Locate the cell with the specified text and output its [X, Y] center coordinate. 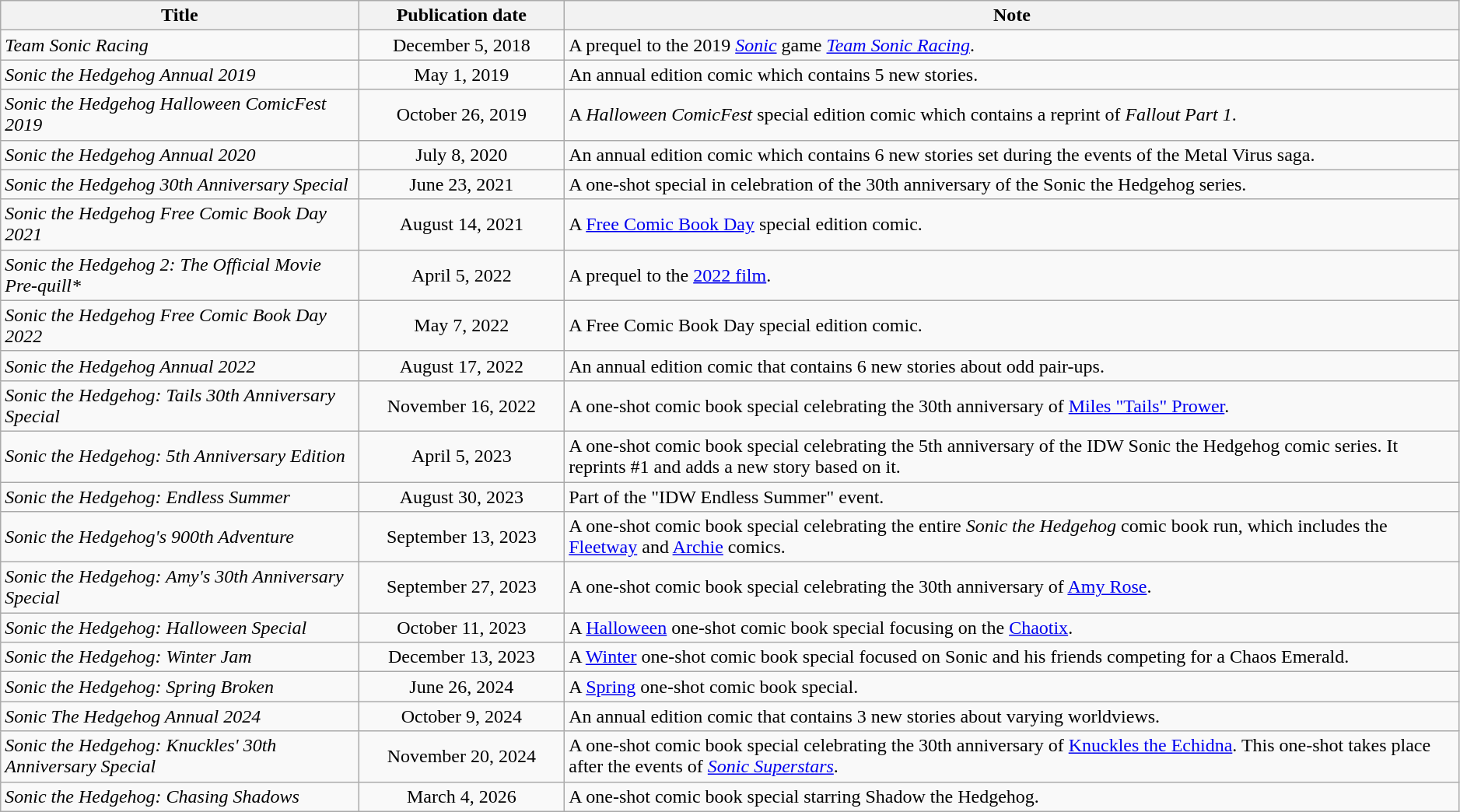
A prequel to the 2019 Sonic game Team Sonic Racing. [1013, 45]
June 23, 2021 [462, 184]
Team Sonic Racing [180, 45]
A one-shot comic book special celebrating the entire Sonic the Hedgehog comic book run, which includes the Fleetway and Archie comics. [1013, 537]
December 13, 2023 [462, 657]
Sonic the Hedgehog Annual 2020 [180, 155]
Sonic the Hedgehog: Tails 30th Anniversary Special [180, 406]
Sonic the Hedgehog Free Comic Book Day 2021 [180, 224]
Title [180, 16]
October 26, 2019 [462, 115]
Sonic the Hedgehog 30th Anniversary Special [180, 184]
A Spring one-shot comic book special. [1013, 687]
Sonic the Hedgehog: Endless Summer [180, 497]
October 11, 2023 [462, 628]
April 5, 2022 [462, 275]
Sonic the Hedgehog Halloween ComicFest 2019 [180, 115]
Sonic the Hedgehog Free Comic Book Day 2022 [180, 325]
September 13, 2023 [462, 537]
Sonic the Hedgehog: 5th Anniversary Edition [180, 456]
November 20, 2024 [462, 756]
August 14, 2021 [462, 224]
Sonic the Hedgehog: Chasing Shadows [180, 796]
Sonic the Hedgehog 2: The Official Movie Pre-quill* [180, 275]
A prequel to the 2022 film. [1013, 275]
Part of the "IDW Endless Summer" event. [1013, 497]
May 7, 2022 [462, 325]
Sonic the Hedgehog: Amy's 30th Anniversary Special [180, 588]
Sonic the Hedgehog Annual 2019 [180, 75]
August 17, 2022 [462, 366]
Publication date [462, 16]
A Halloween ComicFest special edition comic which contains a reprint of Fallout Part 1. [1013, 115]
September 27, 2023 [462, 588]
A one-shot special in celebration of the 30th anniversary of the Sonic the Hedgehog series. [1013, 184]
An annual edition comic that contains 3 new stories about varying worldviews. [1013, 716]
June 26, 2024 [462, 687]
Sonic the Hedgehog: Knuckles' 30th Anniversary Special [180, 756]
An annual edition comic which contains 6 new stories set during the events of the Metal Virus saga. [1013, 155]
An annual edition comic that contains 6 new stories about odd pair-ups. [1013, 366]
Sonic the Hedgehog: Halloween Special [180, 628]
Sonic the Hedgehog: Spring Broken [180, 687]
March 4, 2026 [462, 796]
October 9, 2024 [462, 716]
A one-shot comic book special celebrating the 30th anniversary of Amy Rose. [1013, 588]
December 5, 2018 [462, 45]
An annual edition comic which contains 5 new stories. [1013, 75]
August 30, 2023 [462, 497]
A Halloween one-shot comic book special focusing on the Chaotix. [1013, 628]
April 5, 2023 [462, 456]
Sonic the Hedgehog Annual 2022 [180, 366]
Note [1013, 16]
November 16, 2022 [462, 406]
Sonic the Hedgehog's 900th Adventure [180, 537]
Sonic The Hedgehog Annual 2024 [180, 716]
Sonic the Hedgehog: Winter Jam [180, 657]
July 8, 2020 [462, 155]
A one-shot comic book special starring Shadow the Hedgehog. [1013, 796]
A one-shot comic book special celebrating the 30th anniversary of Miles "Tails" Prower. [1013, 406]
A Winter one-shot comic book special focused on Sonic and his friends competing for a Chaos Emerald. [1013, 657]
May 1, 2019 [462, 75]
